Find where the given text appears and provide that cell's center as [X, Y] coordinate. 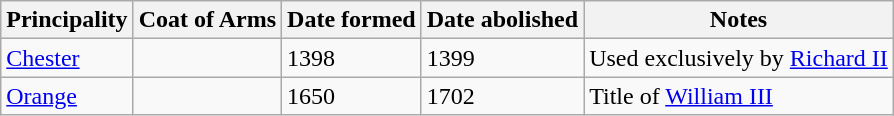
Chester [67, 58]
Coat of Arms [207, 20]
Date formed [352, 20]
Date abolished [502, 20]
1399 [502, 58]
Used exclusively by Richard II [739, 58]
Orange [67, 96]
Title of William III [739, 96]
1702 [502, 96]
Principality [67, 20]
1398 [352, 58]
1650 [352, 96]
Notes [739, 20]
